Return the [x, y] coordinate for the center point of the cell that contains the specified text.  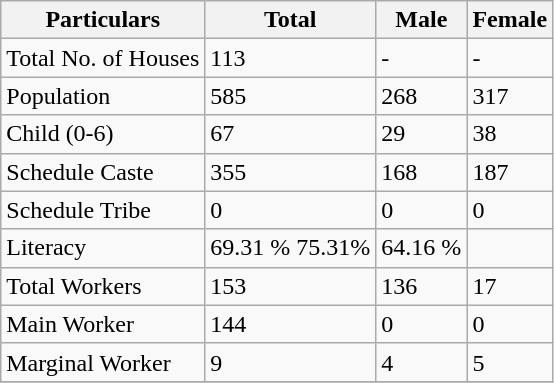
17 [510, 286]
5 [510, 362]
29 [422, 134]
113 [290, 58]
153 [290, 286]
Population [103, 96]
355 [290, 172]
64.16 % [422, 248]
144 [290, 324]
69.31 % 75.31% [290, 248]
Marginal Worker [103, 362]
Schedule Tribe [103, 210]
Particulars [103, 20]
317 [510, 96]
268 [422, 96]
Male [422, 20]
136 [422, 286]
4 [422, 362]
Total [290, 20]
67 [290, 134]
Main Worker [103, 324]
38 [510, 134]
Female [510, 20]
9 [290, 362]
585 [290, 96]
Literacy [103, 248]
Schedule Caste [103, 172]
187 [510, 172]
Child (0-6) [103, 134]
Total Workers [103, 286]
Total No. of Houses [103, 58]
168 [422, 172]
